Pinpoint the cell where the given text exists, returning its [x, y] midpoint coordinate. 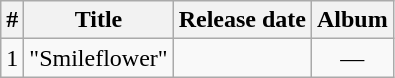
Title [98, 20]
Album [352, 20]
1 [12, 58]
# [12, 20]
— [352, 58]
Release date [242, 20]
"Smileflower" [98, 58]
